For the text-containing cell, return its midpoint in [X, Y] coordinate format. 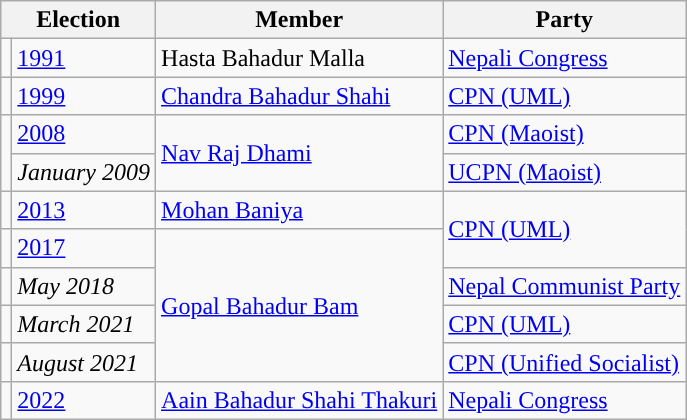
Party [564, 20]
CPN (Maoist) [564, 134]
Election [78, 20]
Chandra Bahadur Shahi [300, 96]
March 2021 [84, 324]
August 2021 [84, 362]
2008 [84, 134]
2017 [84, 248]
May 2018 [84, 286]
CPN (Unified Socialist) [564, 362]
January 2009 [84, 172]
2013 [84, 210]
Mohan Baniya [300, 210]
Hasta Bahadur Malla [300, 58]
Nav Raj Dhami [300, 153]
2022 [84, 400]
UCPN (Maoist) [564, 172]
Aain Bahadur Shahi Thakuri [300, 400]
1999 [84, 96]
Member [300, 20]
1991 [84, 58]
Gopal Bahadur Bam [300, 305]
Nepal Communist Party [564, 286]
